Pinpoint the cell where the given text exists, returning its (X, Y) midpoint coordinate. 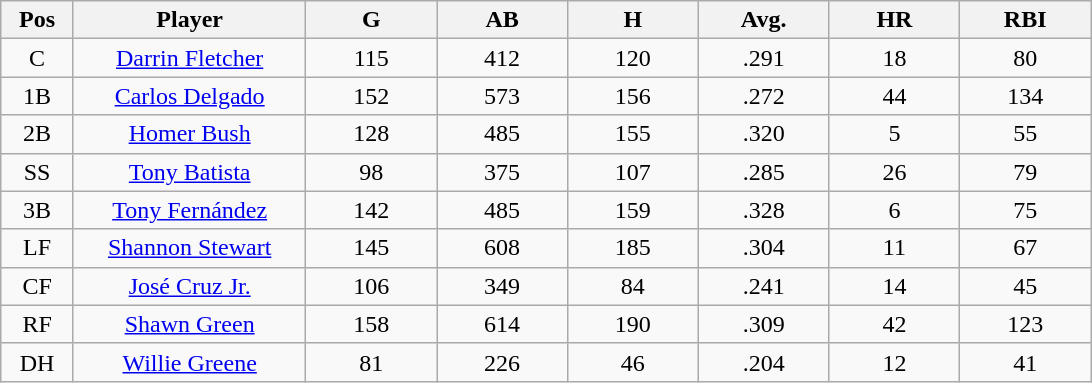
2B (38, 134)
375 (502, 172)
349 (502, 286)
Shannon Stewart (189, 248)
Pos (38, 20)
.204 (764, 362)
67 (1026, 248)
55 (1026, 134)
45 (1026, 286)
.309 (764, 324)
190 (632, 324)
G (372, 20)
Tony Batista (189, 172)
159 (632, 210)
573 (502, 96)
158 (372, 324)
80 (1026, 58)
84 (632, 286)
3B (38, 210)
18 (894, 58)
185 (632, 248)
79 (1026, 172)
.304 (764, 248)
12 (894, 362)
LF (38, 248)
CF (38, 286)
134 (1026, 96)
Player (189, 20)
81 (372, 362)
RBI (1026, 20)
106 (372, 286)
155 (632, 134)
Avg. (764, 20)
C (38, 58)
608 (502, 248)
5 (894, 134)
42 (894, 324)
156 (632, 96)
123 (1026, 324)
614 (502, 324)
1B (38, 96)
HR (894, 20)
.285 (764, 172)
226 (502, 362)
Willie Greene (189, 362)
RF (38, 324)
DH (38, 362)
.272 (764, 96)
120 (632, 58)
115 (372, 58)
Homer Bush (189, 134)
6 (894, 210)
107 (632, 172)
Carlos Delgado (189, 96)
.291 (764, 58)
26 (894, 172)
Tony Fernández (189, 210)
.328 (764, 210)
11 (894, 248)
412 (502, 58)
.241 (764, 286)
José Cruz Jr. (189, 286)
.320 (764, 134)
142 (372, 210)
Shawn Green (189, 324)
Darrin Fletcher (189, 58)
SS (38, 172)
AB (502, 20)
145 (372, 248)
41 (1026, 362)
128 (372, 134)
152 (372, 96)
14 (894, 286)
H (632, 20)
75 (1026, 210)
46 (632, 362)
98 (372, 172)
44 (894, 96)
